Pinpoint the cell where the given text exists, returning its [x, y] midpoint coordinate. 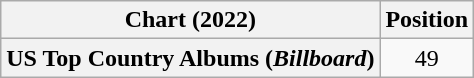
US Top Country Albums (Billboard) [190, 58]
49 [427, 58]
Position [427, 20]
Chart (2022) [190, 20]
